From the cell containing the given text, extract its center point as [x, y] coordinate. 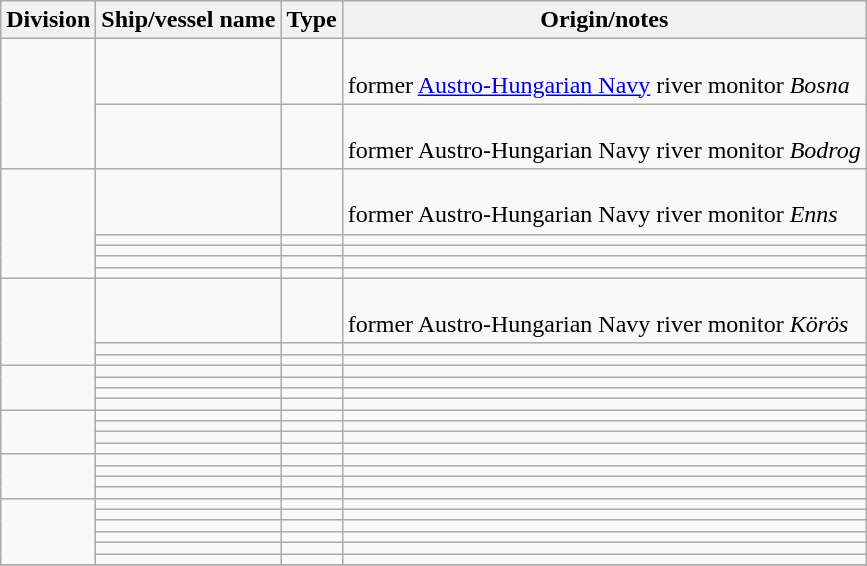
former Austro-Hungarian Navy river monitor Bosna [604, 72]
former Austro-Hungarian Navy river monitor Körös [604, 310]
former Austro-Hungarian Navy river monitor Enns [604, 202]
Type [312, 20]
former Austro-Hungarian Navy river monitor Bodrog [604, 136]
Ship/vessel name [188, 20]
Origin/notes [604, 20]
Division [48, 20]
